From the cell containing the given text, extract its center point as (x, y) coordinate. 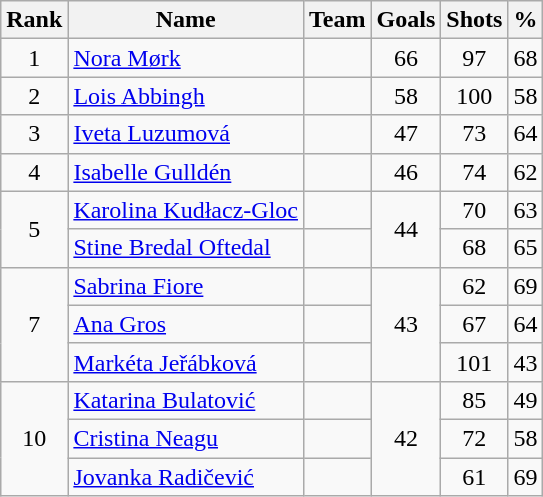
Jovanka Radičević (186, 477)
Team (337, 20)
97 (474, 58)
1 (34, 58)
Iveta Luzumová (186, 134)
67 (474, 324)
Katarina Bulatović (186, 400)
% (526, 20)
73 (474, 134)
Markéta Jeřábková (186, 362)
42 (406, 438)
Goals (406, 20)
3 (34, 134)
Rank (34, 20)
Nora Mørk (186, 58)
61 (474, 477)
44 (406, 229)
Sabrina Fiore (186, 286)
2 (34, 96)
4 (34, 172)
Lois Abbingh (186, 96)
63 (526, 210)
Stine Bredal Oftedal (186, 248)
Name (186, 20)
101 (474, 362)
85 (474, 400)
5 (34, 229)
70 (474, 210)
72 (474, 438)
100 (474, 96)
Shots (474, 20)
Cristina Neagu (186, 438)
66 (406, 58)
7 (34, 324)
Ana Gros (186, 324)
10 (34, 438)
47 (406, 134)
Isabelle Gulldén (186, 172)
49 (526, 400)
Karolina Kudłacz-Gloc (186, 210)
74 (474, 172)
46 (406, 172)
65 (526, 248)
